Identify which cell holds the provided text, then report its [X, Y] central coordinate. 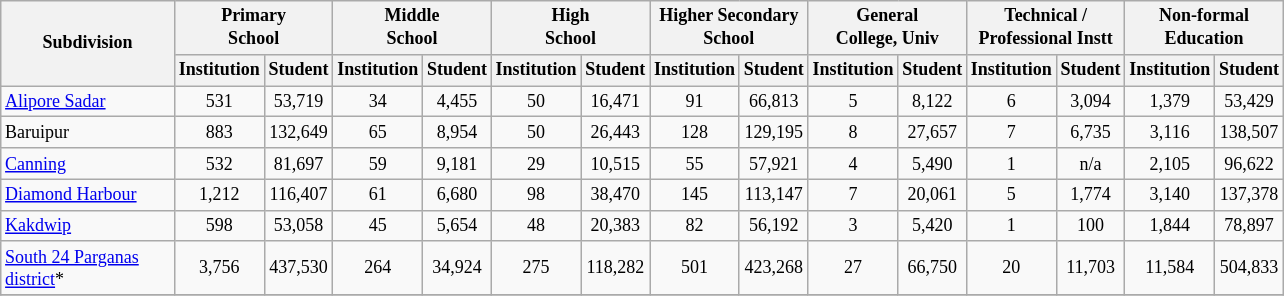
1,379 [1170, 102]
91 [695, 102]
66,813 [774, 102]
5,420 [932, 226]
38,470 [616, 194]
20,061 [932, 194]
45 [378, 226]
MiddleSchool [412, 28]
264 [378, 268]
53,429 [1250, 102]
Canning [88, 164]
10,515 [616, 164]
8,954 [458, 132]
Subdivision [88, 44]
883 [219, 132]
3,094 [1090, 102]
532 [219, 164]
Kakdwip [88, 226]
20 [1011, 268]
129,195 [774, 132]
6 [1011, 102]
598 [219, 226]
78,897 [1250, 226]
82 [695, 226]
34,924 [458, 268]
6,680 [458, 194]
1,774 [1090, 194]
138,507 [1250, 132]
48 [536, 226]
132,649 [298, 132]
56,192 [774, 226]
3,756 [219, 268]
53,719 [298, 102]
Diamond Harbour [88, 194]
16,471 [616, 102]
PrimarySchool [253, 28]
137,378 [1250, 194]
437,530 [298, 268]
100 [1090, 226]
61 [378, 194]
55 [695, 164]
8 [853, 132]
GeneralCollege, Univ [887, 28]
118,282 [616, 268]
81,697 [298, 164]
113,147 [774, 194]
275 [536, 268]
3,140 [1170, 194]
1,212 [219, 194]
Higher SecondarySchool [729, 28]
2,105 [1170, 164]
501 [695, 268]
504,833 [1250, 268]
4 [853, 164]
4,455 [458, 102]
n/a [1090, 164]
98 [536, 194]
96,622 [1250, 164]
65 [378, 132]
116,407 [298, 194]
8,122 [932, 102]
34 [378, 102]
Alipore Sadar [88, 102]
Baruipur [88, 132]
3 [853, 226]
1,844 [1170, 226]
9,181 [458, 164]
128 [695, 132]
145 [695, 194]
Non-formalEducation [1204, 28]
59 [378, 164]
Technical /Professional Instt [1045, 28]
29 [536, 164]
HighSchool [570, 28]
11,703 [1090, 268]
423,268 [774, 268]
11,584 [1170, 268]
20,383 [616, 226]
27,657 [932, 132]
531 [219, 102]
57,921 [774, 164]
27 [853, 268]
3,116 [1170, 132]
26,443 [616, 132]
5,654 [458, 226]
5,490 [932, 164]
6,735 [1090, 132]
66,750 [932, 268]
South 24 Parganas district* [88, 268]
53,058 [298, 226]
